Extract the [X, Y] coordinate from the center of the cell holding the provided text.  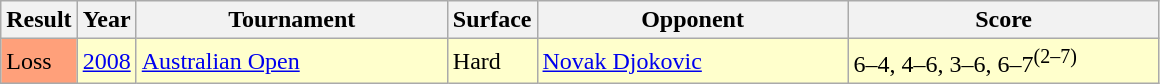
Novak Djokovic [692, 62]
2008 [106, 62]
Score [1004, 20]
Opponent [692, 20]
Hard [492, 62]
Loss [39, 62]
Australian Open [292, 62]
Surface [492, 20]
6–4, 4–6, 3–6, 6–7(2–7) [1004, 62]
Tournament [292, 20]
Year [106, 20]
Result [39, 20]
